For the text-containing cell, return its midpoint in [x, y] coordinate format. 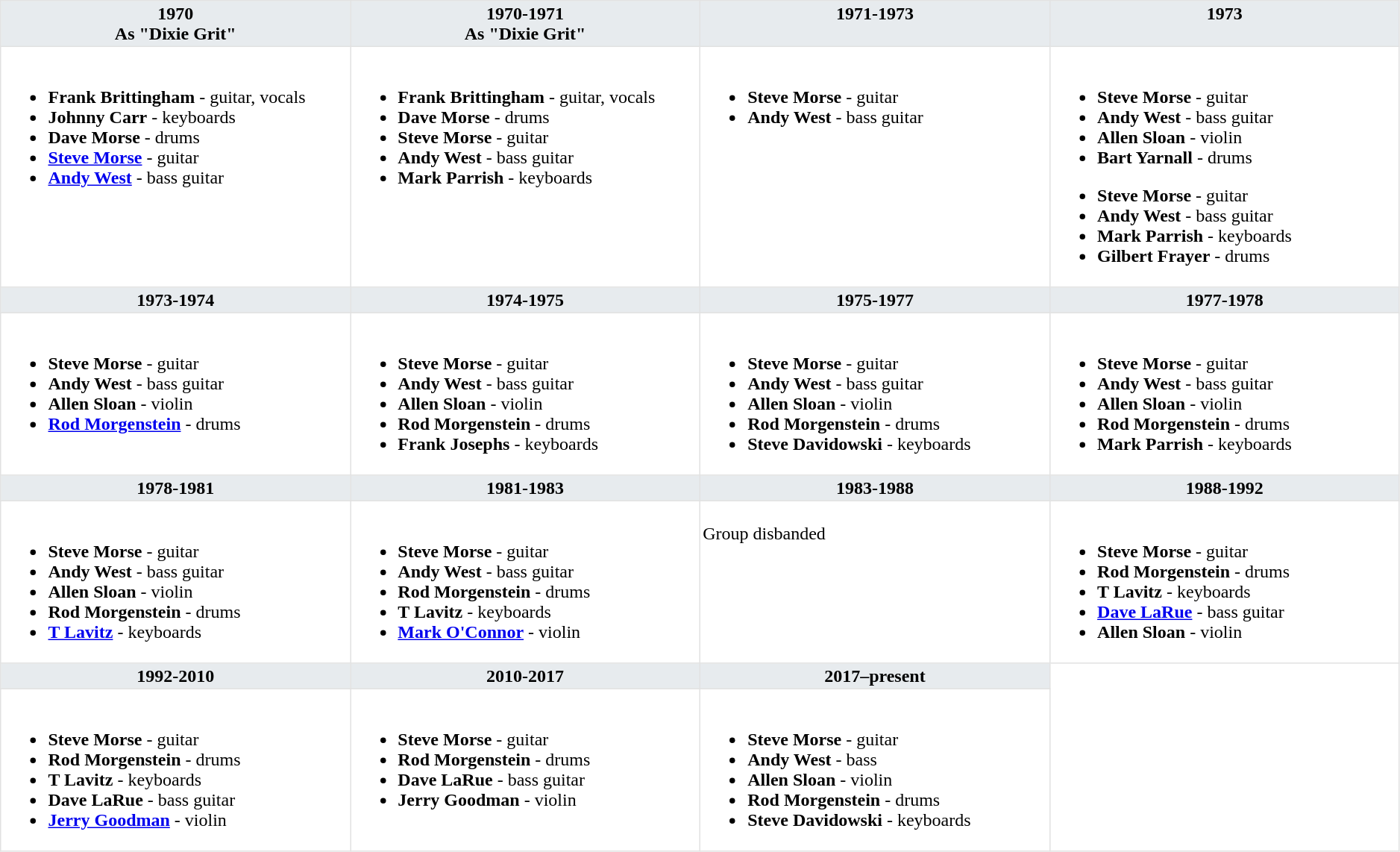
1971-1973 [874, 24]
Steve Morse - guitarAndy West - bass guitarAllen Sloan - violinRod Morgenstein - drumsT Lavitz - keyboards [176, 582]
1977-1978 [1225, 300]
Steve Morse - guitarAndy West - bass guitarAllen Sloan - violinRod Morgenstein - drumsFrank Josephs - keyboards [525, 394]
Steve Morse - guitarRod Morgenstein - drumsDave LaRue - bass guitarJerry Goodman - violin [525, 770]
1992-2010 [176, 676]
2017–present [874, 676]
Steve Morse - guitarRod Morgenstein - drumsT Lavitz - keyboardsDave LaRue - bass guitarAllen Sloan - violin [1225, 582]
Steve Morse - guitarAndy West - bass guitarAllen Sloan - violinRod Morgenstein - drumsSteve Davidowski - keyboards [874, 394]
1970As "Dixie Grit" [176, 24]
1970-1971As "Dixie Grit" [525, 24]
Steve Morse - guitarAndy West - bass guitarAllen Sloan - violinRod Morgenstein - drums [176, 394]
Group disbanded [874, 582]
1973-1974 [176, 300]
Frank Brittingham - guitar, vocalsDave Morse - drumsSteve Morse - guitarAndy West - bass guitarMark Parrish - keyboards [525, 166]
1978-1981 [176, 488]
2010-2017 [525, 676]
Steve Morse - guitarAndy West - bass guitar [874, 166]
1981-1983 [525, 488]
1983-1988 [874, 488]
Steve Morse - guitarAndy West - bass guitarRod Morgenstein - drumsT Lavitz - keyboardsMark O'Connor - violin [525, 582]
1973 [1225, 24]
1974-1975 [525, 300]
Frank Brittingham - guitar, vocalsJohnny Carr - keyboardsDave Morse - drumsSteve Morse - guitarAndy West - bass guitar [176, 166]
Steve Morse - guitarAndy West - bass guitarAllen Sloan - violinRod Morgenstein - drumsMark Parrish - keyboards [1225, 394]
1975-1977 [874, 300]
Steve Morse - guitarAndy West - bassAllen Sloan - violinRod Morgenstein - drumsSteve Davidowski - keyboards [874, 770]
1988-1992 [1225, 488]
Steve Morse - guitarRod Morgenstein - drumsT Lavitz - keyboardsDave LaRue - bass guitarJerry Goodman - violin [176, 770]
